Pinpoint the cell where the given text exists, returning its [x, y] midpoint coordinate. 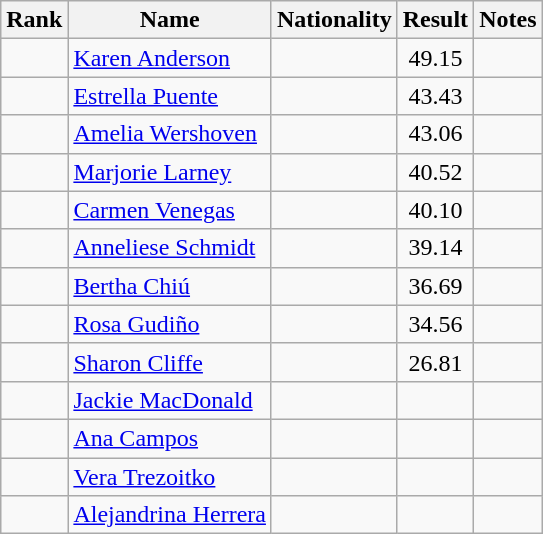
Jackie MacDonald [170, 400]
Marjorie Larney [170, 172]
Estrella Puente [170, 96]
Ana Campos [170, 438]
40.52 [435, 172]
Amelia Wershoven [170, 134]
Sharon Cliffe [170, 362]
Rank [34, 20]
40.10 [435, 210]
Bertha Chiú [170, 286]
Anneliese Schmidt [170, 248]
43.06 [435, 134]
36.69 [435, 286]
26.81 [435, 362]
49.15 [435, 58]
Rosa Gudiño [170, 324]
Nationality [334, 20]
Carmen Venegas [170, 210]
Name [170, 20]
Result [435, 20]
Alejandrina Herrera [170, 515]
39.14 [435, 248]
34.56 [435, 324]
Notes [508, 20]
Karen Anderson [170, 58]
43.43 [435, 96]
Vera Trezoitko [170, 477]
